Determine the (x, y) coordinate at the center of the cell enclosing the given text.  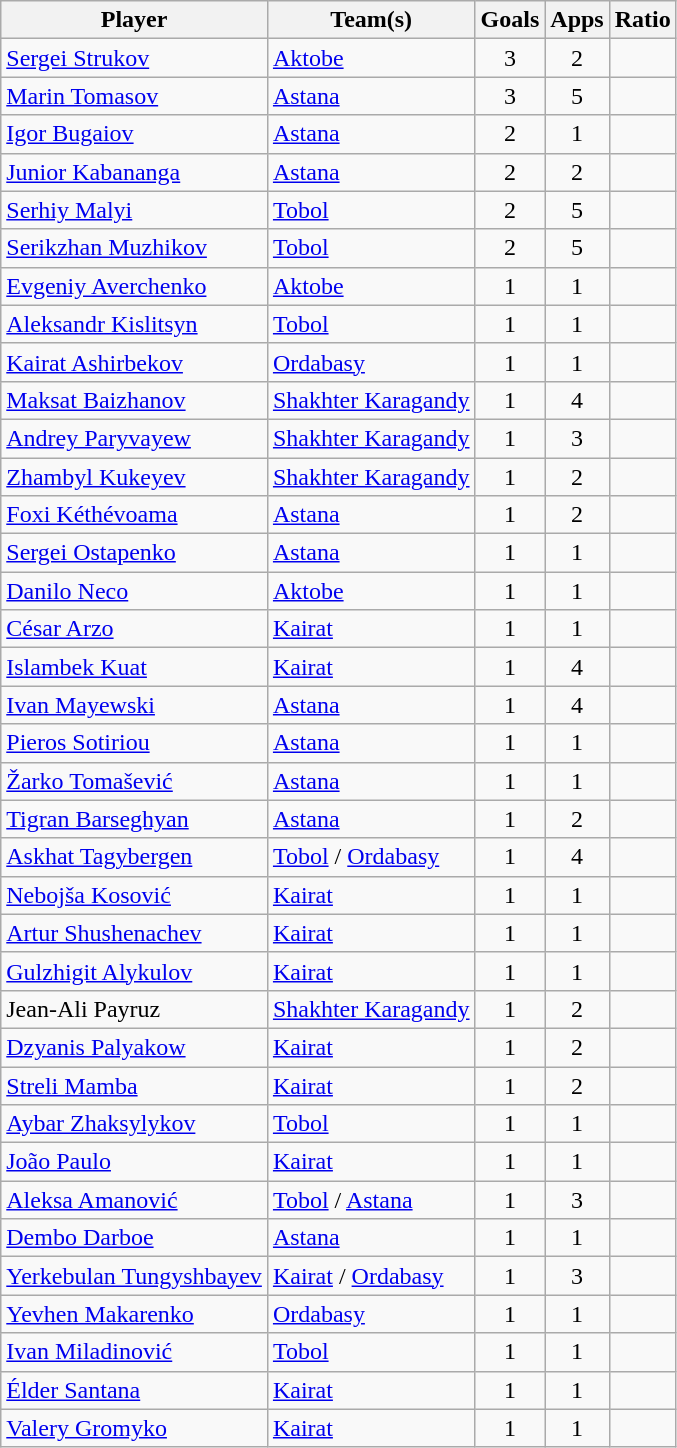
Aybar Zhaksylykov (134, 1124)
Dzyanis Palyakow (134, 1047)
Serhiy Malyi (134, 210)
Žarko Tomašević (134, 781)
Pieros Sotiriou (134, 743)
Islambek Kuat (134, 667)
Aleksandr Kislitsyn (134, 324)
Kairat / Ordabasy (371, 1276)
Aleksa Amanović (134, 1200)
Yerkebulan Tungyshbayev (134, 1276)
Team(s) (371, 20)
Danilo Neco (134, 591)
Nebojša Kosović (134, 895)
Gulzhigit Alykulov (134, 971)
Goals (510, 20)
Valery Gromyko (134, 1428)
Dembo Darboe (134, 1238)
Apps (577, 20)
Streli Mamba (134, 1085)
Junior Kabananga (134, 172)
Askhat Tagybergen (134, 857)
Kairat Ashirbekov (134, 362)
Ivan Miladinović (134, 1352)
Maksat Baizhanov (134, 400)
Foxi Kéthévoama (134, 515)
Yevhen Makarenko (134, 1314)
Élder Santana (134, 1390)
Ratio (642, 20)
Sergei Ostapenko (134, 553)
Andrey Paryvayew (134, 438)
Tobol / Ordabasy (371, 857)
Sergei Strukov (134, 58)
Zhambyl Kukeyev (134, 477)
Artur Shushenachev (134, 933)
Marin Tomasov (134, 96)
Serikzhan Muzhikov (134, 248)
João Paulo (134, 1162)
Ivan Mayewski (134, 705)
Tigran Barseghyan (134, 819)
César Arzo (134, 629)
Evgeniy Averchenko (134, 286)
Player (134, 20)
Igor Bugaiov (134, 134)
Tobol / Astana (371, 1200)
Jean-Ali Payruz (134, 1009)
